Capture the cell that displays the provided text and extract its (X, Y) central coordinate. 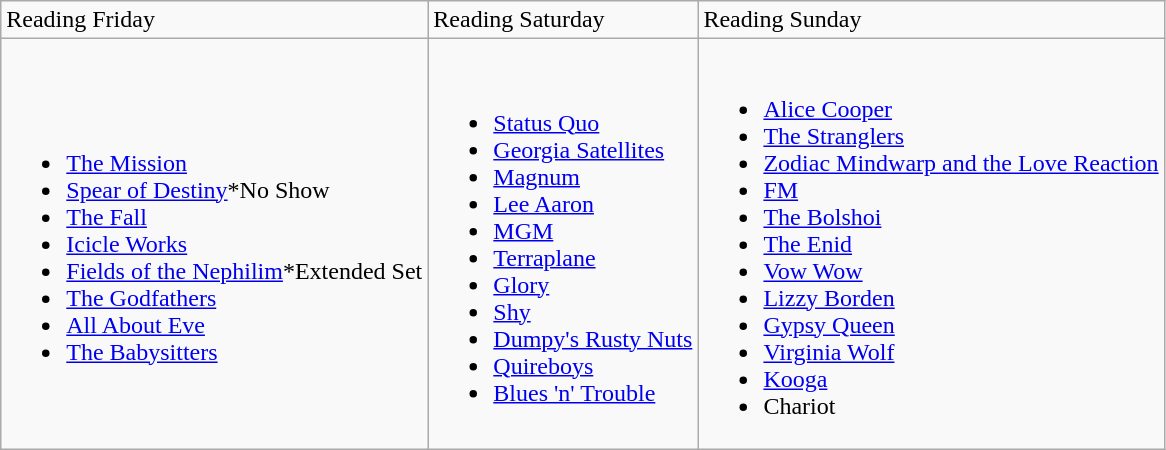
Status QuoGeorgia SatellitesMagnumLee AaronMGMTerraplaneGloryShyDumpy's Rusty NutsQuireboysBlues 'n' Trouble (563, 244)
Reading Sunday (931, 20)
Reading Friday (214, 20)
The MissionSpear of Destiny*No ShowThe FallIcicle WorksFields of the Nephilim*Extended SetThe GodfathersAll About EveThe Babysitters (214, 244)
Alice CooperThe StranglersZodiac Mindwarp and the Love ReactionFMThe BolshoiThe EnidVow WowLizzy BordenGypsy QueenVirginia WolfKoogaChariot (931, 244)
Reading Saturday (563, 20)
